Pinpoint the cell where the given text exists, returning its [x, y] midpoint coordinate. 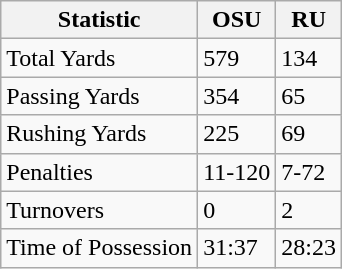
Statistic [100, 20]
11-120 [237, 172]
28:23 [309, 248]
Time of Possession [100, 248]
Turnovers [100, 210]
65 [309, 96]
Rushing Yards [100, 134]
OSU [237, 20]
7-72 [309, 172]
Total Yards [100, 58]
Penalties [100, 172]
134 [309, 58]
31:37 [237, 248]
0 [237, 210]
Passing Yards [100, 96]
579 [237, 58]
354 [237, 96]
2 [309, 210]
RU [309, 20]
225 [237, 134]
69 [309, 134]
